Return (X, Y) of the center of cell containing provided text 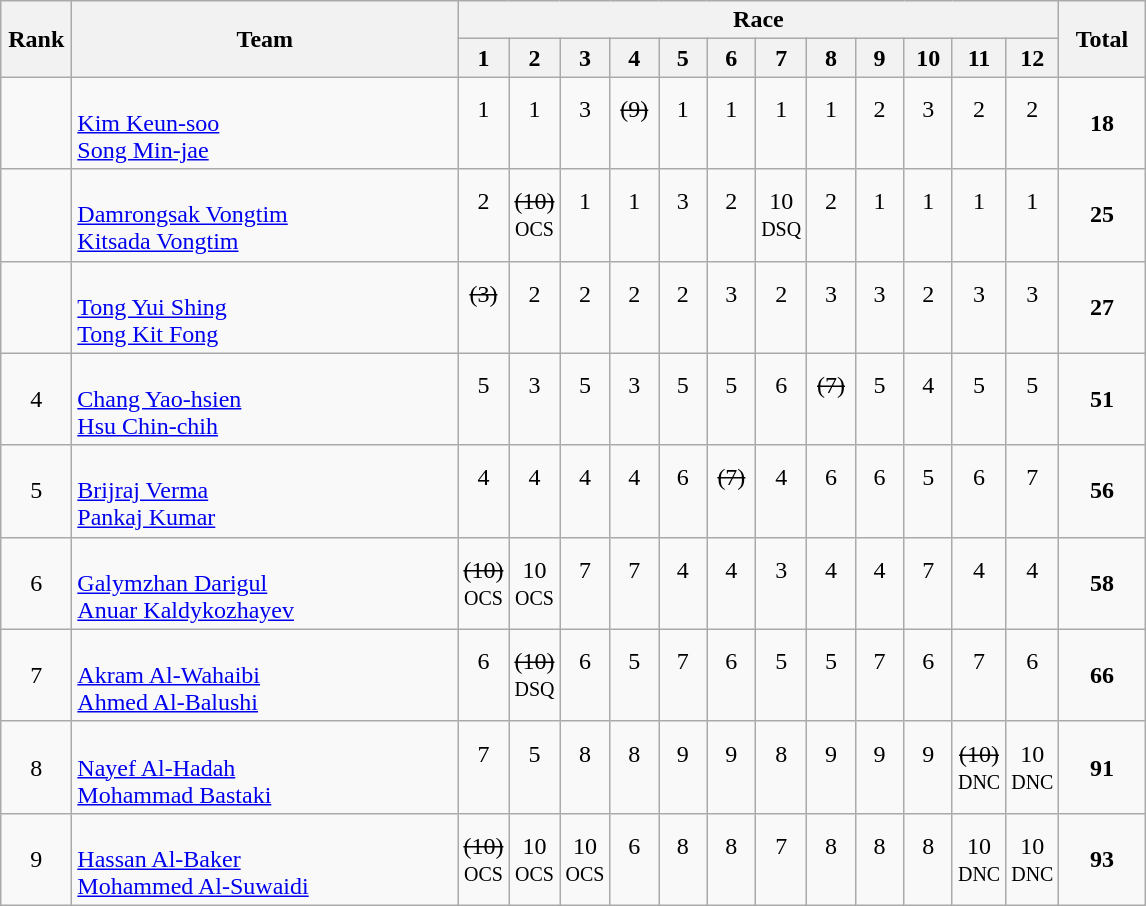
Brijraj VermaPankaj Kumar (265, 491)
Hassan Al-BakerMohammed Al-Suwaidi (265, 859)
Tong Yui ShingTong Kit Fong (265, 307)
(10)DNC (978, 767)
91 (1102, 767)
66 (1102, 675)
11 (978, 58)
Chang Yao-hsienHsu Chin-chih (265, 399)
10 (928, 58)
12 (1032, 58)
Total (1102, 39)
(3) (484, 307)
58 (1102, 583)
Race (758, 20)
56 (1102, 491)
Team (265, 39)
Damrongsak VongtimKitsada Vongtim (265, 215)
27 (1102, 307)
Nayef Al-HadahMohammad Bastaki (265, 767)
93 (1102, 859)
18 (1102, 123)
Rank (36, 39)
Galymzhan DarigulAnuar Kaldykozhayev (265, 583)
(9) (634, 123)
51 (1102, 399)
25 (1102, 215)
(10)DSQ (534, 675)
Akram Al-WahaibiAhmed Al-Balushi (265, 675)
Kim Keun-sooSong Min-jae (265, 123)
10DSQ (782, 215)
